Detect which cell encompasses the target text, then output its [X, Y] center coordinate. 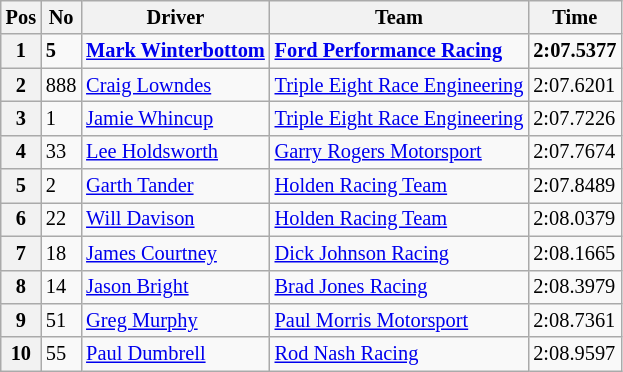
Paul Dumbrell [175, 354]
Time [574, 17]
James Courtney [175, 253]
Mark Winterbottom [175, 51]
Lee Holdsworth [175, 152]
Will Davison [175, 219]
51 [61, 320]
Garth Tander [175, 186]
3 [21, 118]
14 [61, 287]
Greg Murphy [175, 320]
2:08.0379 [574, 219]
2:07.7674 [574, 152]
Driver [175, 17]
Team [400, 17]
4 [21, 152]
8 [21, 287]
2:08.9597 [574, 354]
Paul Morris Motorsport [400, 320]
7 [21, 253]
Pos [21, 17]
2:07.8489 [574, 186]
Craig Lowndes [175, 85]
Jamie Whincup [175, 118]
10 [21, 354]
Ford Performance Racing [400, 51]
888 [61, 85]
9 [21, 320]
55 [61, 354]
2:07.6201 [574, 85]
18 [61, 253]
Garry Rogers Motorsport [400, 152]
No [61, 17]
Jason Bright [175, 287]
22 [61, 219]
33 [61, 152]
2:08.7361 [574, 320]
2:08.3979 [574, 287]
Brad Jones Racing [400, 287]
Rod Nash Racing [400, 354]
2:08.1665 [574, 253]
Dick Johnson Racing [400, 253]
2:07.7226 [574, 118]
2:07.5377 [574, 51]
6 [21, 219]
